For the text-containing cell, return its midpoint in [x, y] coordinate format. 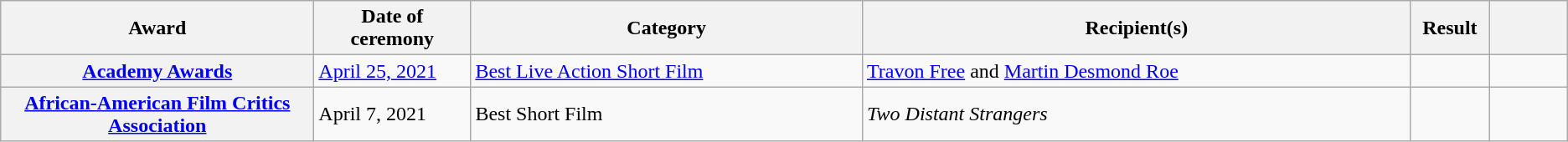
Two Distant Strangers [1136, 114]
Academy Awards [157, 71]
Result [1450, 28]
April 25, 2021 [392, 71]
Best Live Action Short Film [667, 71]
Category [667, 28]
Best Short Film [667, 114]
Travon Free and Martin Desmond Roe [1136, 71]
Award [157, 28]
Recipient(s) [1136, 28]
April 7, 2021 [392, 114]
African-American Film Critics Association [157, 114]
Date of ceremony [392, 28]
